Find where the given text appears and provide that cell's center as (x, y) coordinate. 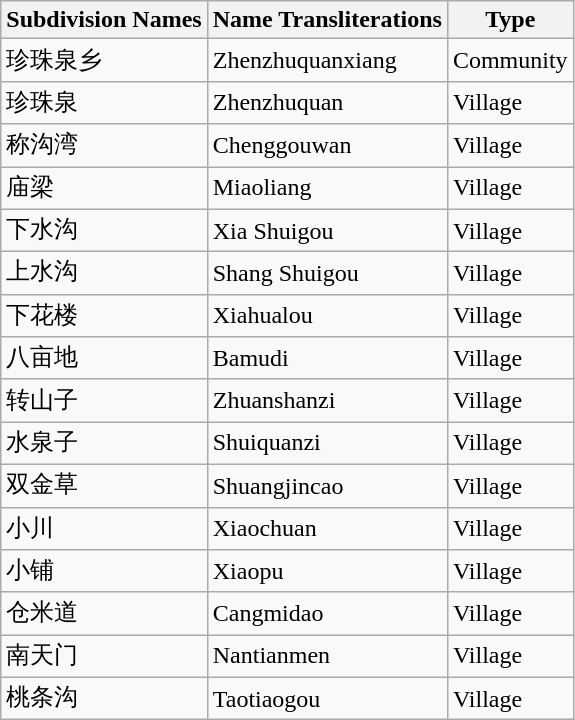
Xiaochuan (327, 528)
小川 (104, 528)
Shang Shuigou (327, 274)
Bamudi (327, 358)
仓米道 (104, 614)
Shuiquanzi (327, 444)
Subdivision Names (104, 20)
下水沟 (104, 230)
小铺 (104, 572)
Name Transliterations (327, 20)
Zhuanshanzi (327, 400)
Zhenzhuquanxiang (327, 60)
Xiahualou (327, 316)
珍珠泉乡 (104, 60)
Chenggouwan (327, 146)
庙梁 (104, 188)
Xiaopu (327, 572)
Zhenzhuquan (327, 102)
Community (510, 60)
上水沟 (104, 274)
南天门 (104, 656)
下花楼 (104, 316)
Nantianmen (327, 656)
水泉子 (104, 444)
珍珠泉 (104, 102)
Cangmidao (327, 614)
称沟湾 (104, 146)
Taotiaogou (327, 698)
桃条沟 (104, 698)
Xia Shuigou (327, 230)
Miaoliang (327, 188)
八亩地 (104, 358)
双金草 (104, 486)
Shuangjincao (327, 486)
转山子 (104, 400)
Type (510, 20)
